Find where the given text appears and provide that cell's center as [X, Y] coordinate. 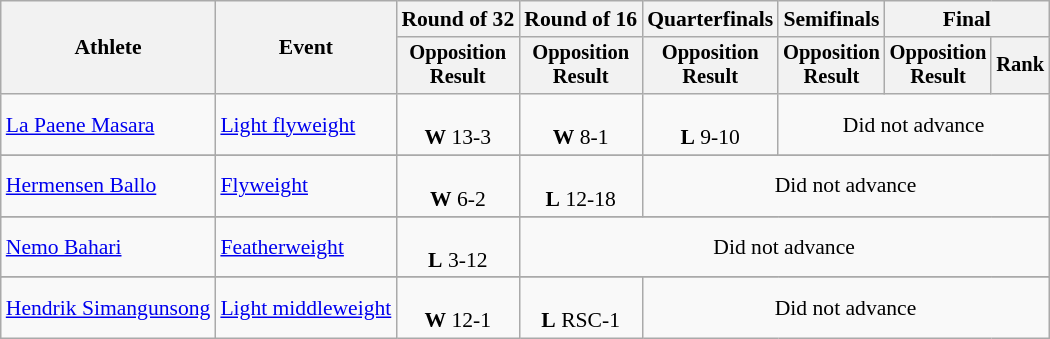
Round of 16 [580, 19]
Nemo Bahari [108, 248]
W 6-2 [458, 186]
Final [967, 19]
Round of 32 [458, 19]
L 3-12 [458, 248]
Featherweight [306, 248]
L 9-10 [710, 124]
Athlete [108, 48]
Flyweight [306, 186]
Rank [1020, 66]
La Paene Masara [108, 124]
Hermensen Ballo [108, 186]
Quarterfinals [710, 19]
Light flyweight [306, 124]
L 12-18 [580, 186]
W 8-1 [580, 124]
Light middleweight [306, 308]
Semifinals [832, 19]
L RSC-1 [580, 308]
Hendrik Simangunsong [108, 308]
Event [306, 48]
W 13-3 [458, 124]
W 12-1 [458, 308]
